Search for the cell housing the specified text and yield its (X, Y) center coordinate. 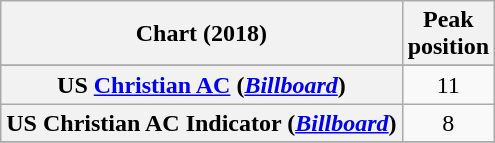
US Christian AC (Billboard) (202, 85)
US Christian AC Indicator (Billboard) (202, 123)
Chart (2018) (202, 34)
11 (448, 85)
Peakposition (448, 34)
8 (448, 123)
